Detect which cell encompasses the target text, then output its [x, y] center coordinate. 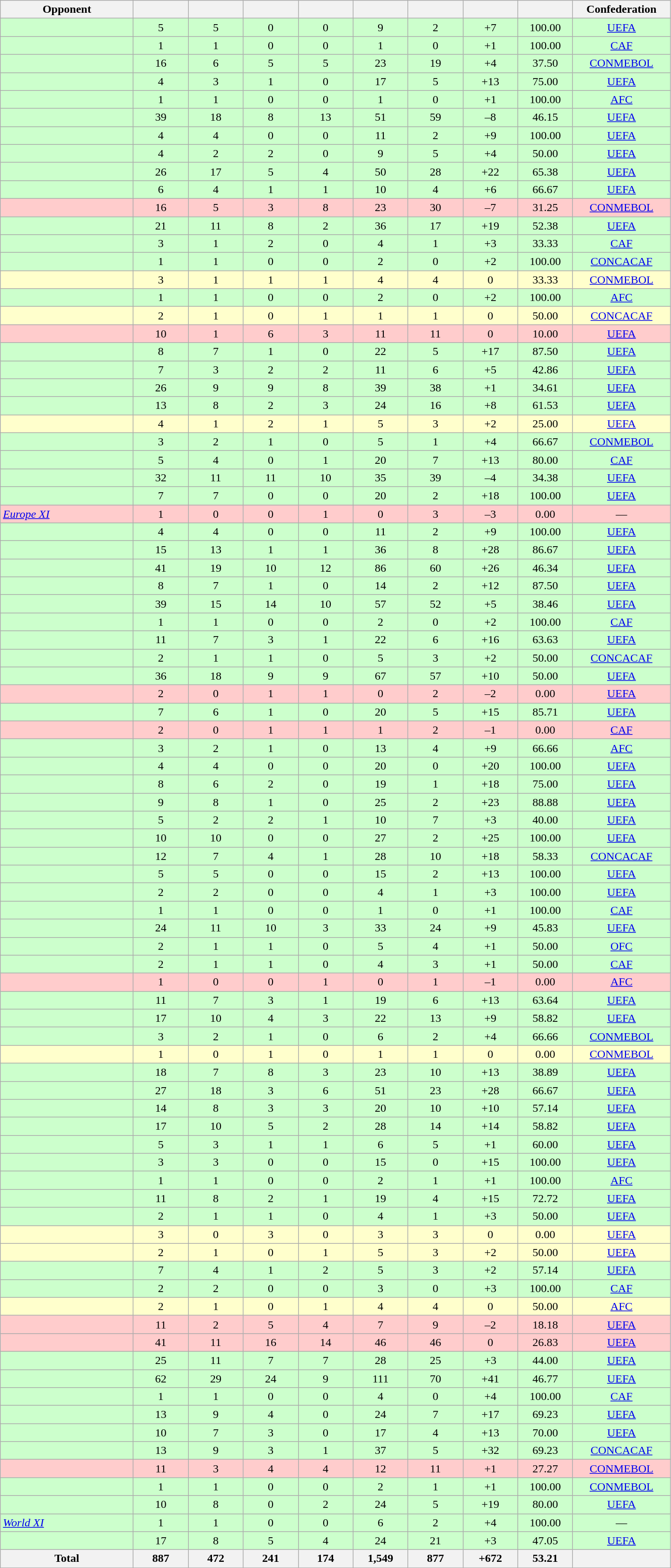
472 [216, 1559]
29 [216, 1379]
Opponent [67, 9]
1,549 [380, 1559]
+20 [490, 766]
+23 [490, 802]
+16 [490, 640]
67 [380, 676]
35 [380, 478]
62 [161, 1379]
50 [380, 171]
+7 [490, 27]
86 [380, 568]
10.00 [545, 334]
42.86 [545, 370]
38.89 [545, 1072]
+672 [490, 1559]
63.63 [545, 640]
61.53 [545, 406]
+22 [490, 171]
63.64 [545, 1000]
+8 [490, 406]
–4 [490, 478]
Total [67, 1559]
52.38 [545, 226]
–8 [490, 117]
47.05 [545, 1541]
60.00 [545, 1144]
53.21 [545, 1559]
+25 [490, 838]
OFC [621, 946]
32 [161, 478]
85.71 [545, 712]
34.61 [545, 388]
Confederation [621, 9]
59 [435, 117]
86.67 [545, 550]
34.38 [545, 478]
45.83 [545, 928]
–7 [490, 207]
70.00 [545, 1433]
–3 [490, 514]
37 [380, 1451]
887 [161, 1559]
38 [435, 388]
46.77 [545, 1379]
25.00 [545, 424]
58.33 [545, 856]
40.00 [545, 820]
46.15 [545, 117]
27.27 [545, 1469]
174 [326, 1559]
38.46 [545, 604]
72.72 [545, 1198]
70 [435, 1379]
46.34 [545, 568]
241 [271, 1559]
37.50 [545, 63]
88.88 [545, 802]
+32 [490, 1451]
44.00 [545, 1360]
+6 [490, 189]
60 [435, 568]
111 [380, 1379]
30 [435, 207]
+26 [490, 568]
877 [435, 1559]
26.83 [545, 1342]
Europe XI [67, 514]
31.25 [545, 207]
52 [435, 604]
18.18 [545, 1324]
65.38 [545, 171]
+14 [490, 1126]
World XI [67, 1523]
33 [380, 928]
+41 [490, 1379]
+12 [490, 586]
